Locate the cell with the specified text and output its (x, y) center coordinate. 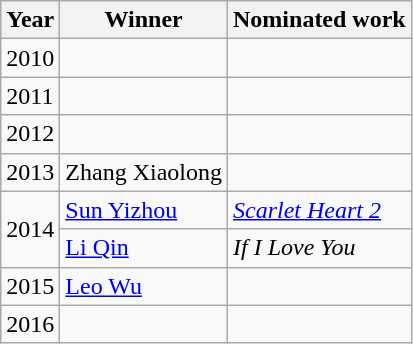
Leo Wu (144, 286)
2014 (30, 229)
Winner (144, 20)
Sun Yizhou (144, 210)
2016 (30, 324)
Scarlet Heart 2 (320, 210)
Zhang Xiaolong (144, 172)
2015 (30, 286)
Nominated work (320, 20)
2012 (30, 134)
2011 (30, 96)
If I Love You (320, 248)
Year (30, 20)
2013 (30, 172)
Li Qin (144, 248)
2010 (30, 58)
